Return the (x, y) coordinate for the center point of the cell that contains the specified text.  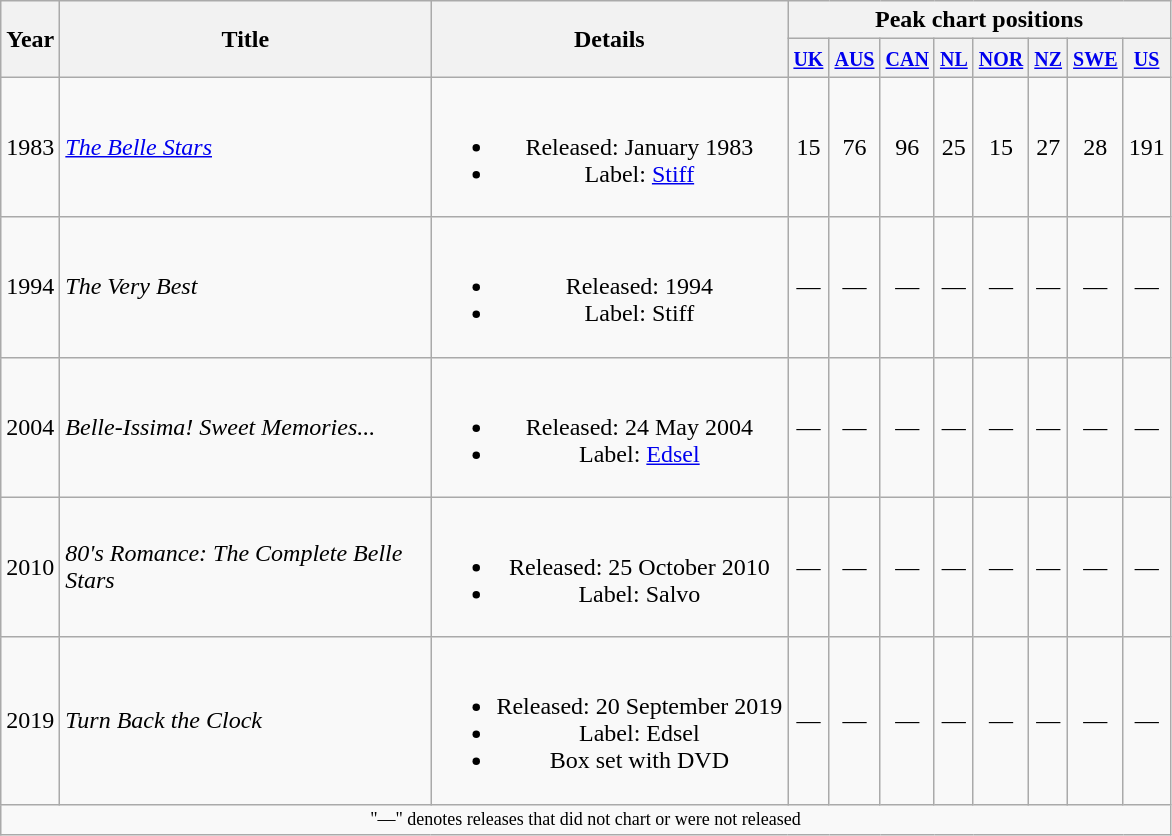
Released: 25 October 2010Label: Salvo (610, 567)
US (1146, 58)
Details (610, 39)
SWE (1096, 58)
AUS (854, 58)
2019 (30, 720)
Belle-Issima! Sweet Memories... (246, 427)
191 (1146, 147)
Turn Back the Clock (246, 720)
UK (808, 58)
NZ (1048, 58)
96 (907, 147)
76 (854, 147)
Year (30, 39)
CAN (907, 58)
Released: 24 May 2004Label: Edsel (610, 427)
2004 (30, 427)
The Very Best (246, 287)
"—" denotes releases that did not chart or were not released (586, 820)
NL (954, 58)
Released: January 1983Label: Stiff (610, 147)
The Belle Stars (246, 147)
80's Romance: The Complete Belle Stars (246, 567)
Released: 20 September 2019Label: EdselBox set with DVD (610, 720)
Title (246, 39)
1994 (30, 287)
25 (954, 147)
NOR (1001, 58)
2010 (30, 567)
Released: 1994Label: Stiff (610, 287)
27 (1048, 147)
28 (1096, 147)
Peak chart positions (979, 20)
1983 (30, 147)
